Extract the [X, Y] coordinate from the center of the cell holding the provided text.  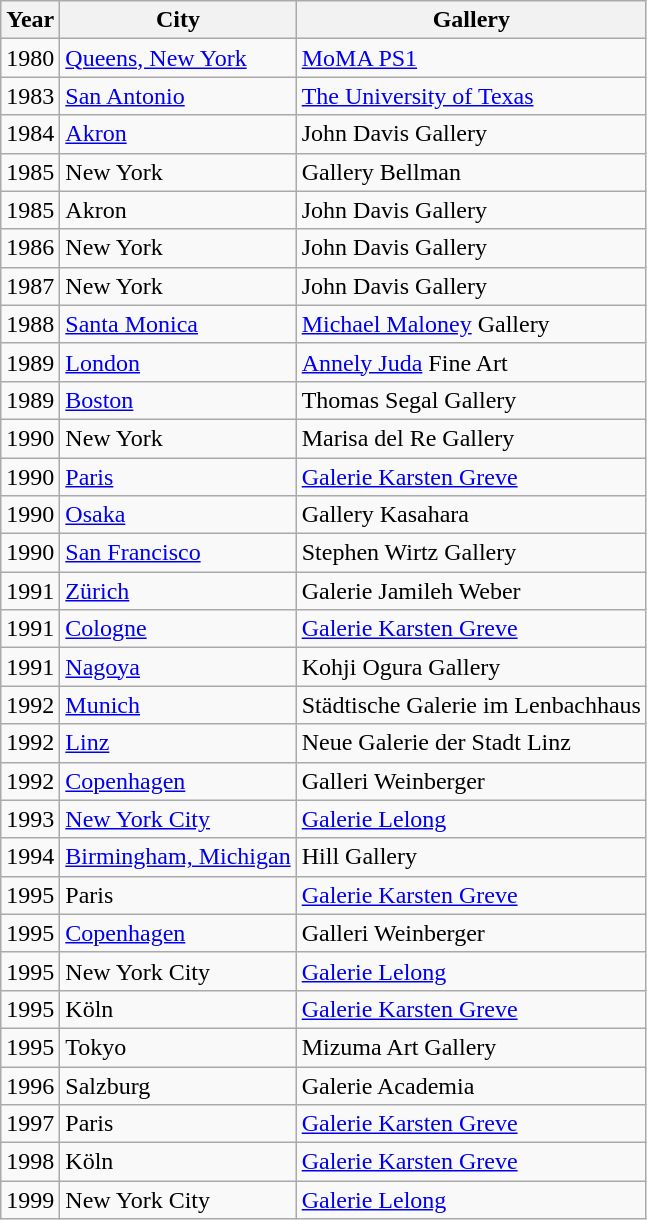
Osaka [178, 515]
Boston [178, 400]
San Francisco [178, 553]
1993 [30, 819]
Gallery Kasahara [471, 515]
1988 [30, 324]
Santa Monica [178, 324]
1994 [30, 857]
Stephen Wirtz Gallery [471, 553]
1983 [30, 96]
Michael Maloney Gallery [471, 324]
Annely Juda Fine Art [471, 362]
1980 [30, 58]
Tokyo [178, 1047]
Neue Galerie der Stadt Linz [471, 743]
Galerie Academia [471, 1085]
Hill Gallery [471, 857]
San Antonio [178, 96]
Kohji Ogura Gallery [471, 667]
1984 [30, 134]
Queens, New York [178, 58]
Birmingham, Michigan [178, 857]
1987 [30, 286]
1997 [30, 1124]
Marisa del Re Gallery [471, 438]
Gallery Bellman [471, 172]
Thomas Segal Gallery [471, 400]
Nagoya [178, 667]
Galerie Jamileh Weber [471, 591]
The University of Texas [471, 96]
Salzburg [178, 1085]
1998 [30, 1162]
1999 [30, 1200]
Linz [178, 743]
Städtische Galerie im Lenbachhaus [471, 705]
Zürich [178, 591]
London [178, 362]
Cologne [178, 629]
1986 [30, 248]
Gallery [471, 20]
1996 [30, 1085]
Munich [178, 705]
City [178, 20]
Mizuma Art Gallery [471, 1047]
MoMA PS1 [471, 58]
Year [30, 20]
